Find where the given text appears and provide that cell's center as [X, Y] coordinate. 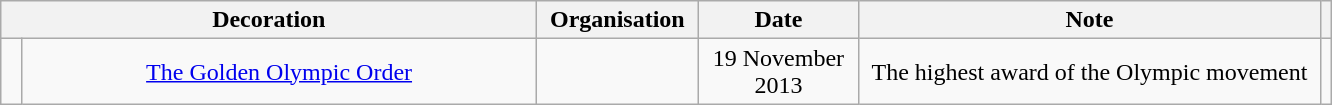
19 November 2013 [778, 72]
The highest award of the Olympic movement [1090, 72]
Note [1090, 20]
The Golden Olympic Order [278, 72]
Date [778, 20]
Decoration [269, 20]
Organisation [618, 20]
